For the text-containing cell, return its midpoint in [x, y] coordinate format. 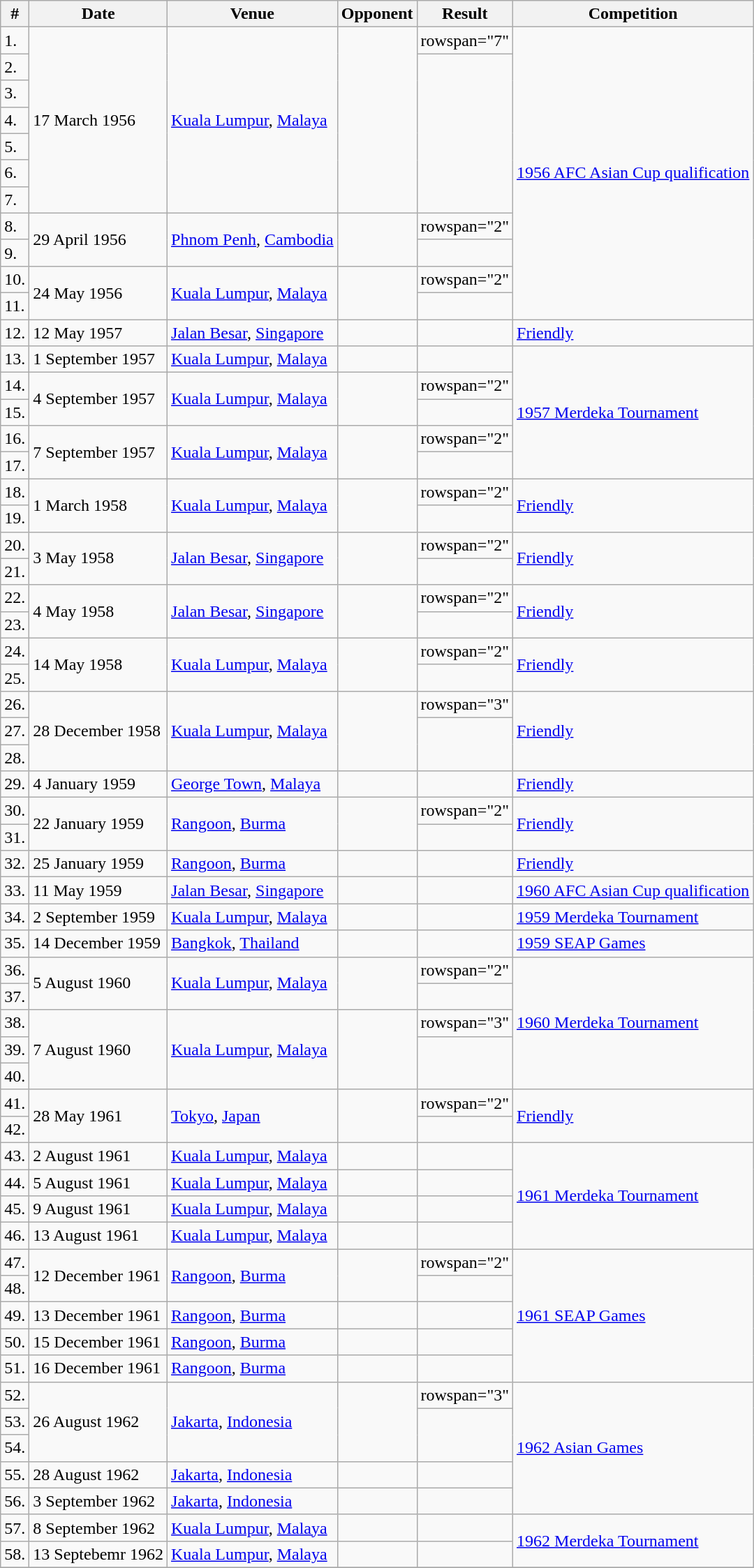
42. [15, 1129]
4 September 1957 [98, 399]
13 December 1961 [98, 1315]
30. [15, 811]
7 August 1960 [98, 1050]
28 December 1958 [98, 731]
52. [15, 1395]
11 May 1959 [98, 890]
Result [465, 14]
15 December 1961 [98, 1342]
33. [15, 890]
4 January 1959 [98, 784]
34. [15, 917]
26. [15, 704]
10. [15, 279]
28. [15, 757]
Date [98, 14]
2. [15, 67]
5. [15, 147]
Tokyo, Japan [253, 1116]
16. [15, 439]
17. [15, 465]
13 Septebemr 1962 [98, 1554]
9 August 1961 [98, 1209]
22 January 1959 [98, 824]
13. [15, 359]
17 March 1956 [98, 120]
7. [15, 200]
41. [15, 1103]
12. [15, 333]
1959 Merdeka Tournament [633, 917]
2 August 1961 [98, 1156]
13 August 1961 [98, 1236]
50. [15, 1342]
1962 Merdeka Tournament [633, 1541]
1962 Asian Games [633, 1448]
19. [15, 518]
3 September 1962 [98, 1501]
4. [15, 120]
rowspan="7" [465, 40]
49. [15, 1315]
14. [15, 386]
5 August 1961 [98, 1183]
9. [15, 253]
Phnom Penh, Cambodia [253, 239]
56. [15, 1501]
15. [15, 412]
14 May 1958 [98, 664]
2 September 1959 [98, 917]
29 April 1956 [98, 239]
1956 AFC Asian Cup qualification [633, 173]
1959 SEAP Games [633, 943]
George Town, Malaya [253, 784]
28 May 1961 [98, 1116]
18. [15, 492]
1961 Merdeka Tournament [633, 1195]
35. [15, 943]
Competition [633, 14]
16 December 1961 [98, 1368]
27. [15, 731]
58. [15, 1554]
32. [15, 864]
57. [15, 1528]
31. [15, 837]
26 August 1962 [98, 1421]
43. [15, 1156]
37. [15, 996]
20. [15, 545]
8 September 1962 [98, 1528]
45. [15, 1209]
Venue [253, 14]
Bangkok, Thailand [253, 943]
# [15, 14]
24 May 1956 [98, 292]
1. [15, 40]
29. [15, 784]
8. [15, 226]
39. [15, 1050]
38. [15, 1023]
7 September 1957 [98, 452]
1 March 1958 [98, 505]
54. [15, 1448]
53. [15, 1421]
12 December 1961 [98, 1276]
12 May 1957 [98, 333]
28 August 1962 [98, 1474]
55. [15, 1474]
1 September 1957 [98, 359]
25. [15, 678]
21. [15, 572]
22. [15, 598]
Opponent [377, 14]
5 August 1960 [98, 983]
47. [15, 1262]
3. [15, 94]
36. [15, 970]
1960 Merdeka Tournament [633, 1023]
1960 AFC Asian Cup qualification [633, 890]
48. [15, 1289]
1961 SEAP Games [633, 1315]
3 May 1958 [98, 558]
51. [15, 1368]
44. [15, 1183]
25 January 1959 [98, 864]
14 December 1959 [98, 943]
11. [15, 306]
23. [15, 625]
4 May 1958 [98, 611]
40. [15, 1076]
6. [15, 173]
46. [15, 1236]
1957 Merdeka Tournament [633, 412]
24. [15, 651]
